From the cell containing the given text, extract its center point as (x, y) coordinate. 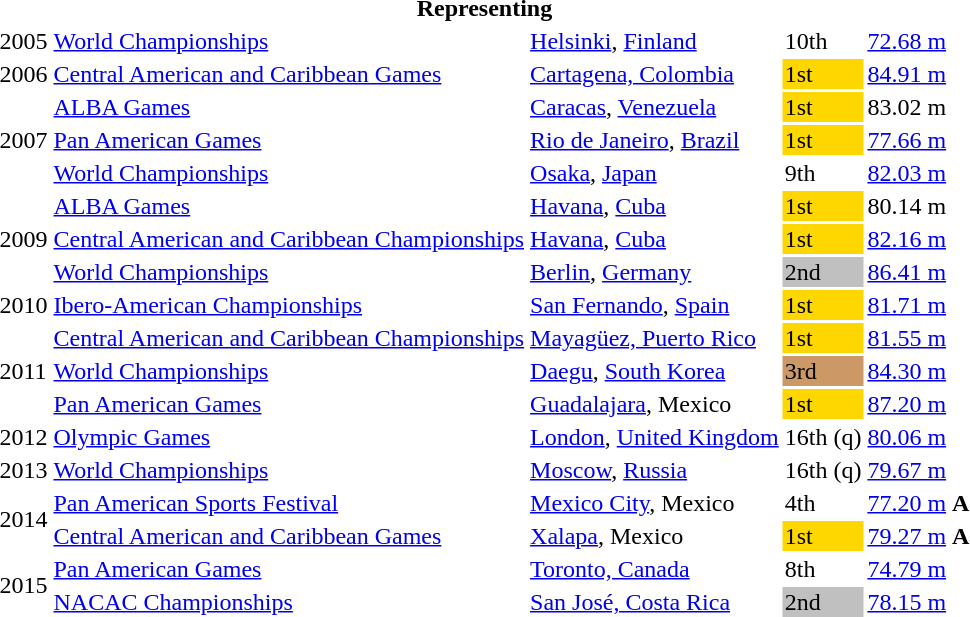
10th (823, 41)
London, United Kingdom (655, 437)
9th (823, 173)
Guadalajara, Mexico (655, 404)
Daegu, South Korea (655, 371)
3rd (823, 371)
Osaka, Japan (655, 173)
4th (823, 503)
Caracas, Venezuela (655, 107)
Helsinki, Finland (655, 41)
Rio de Janeiro, Brazil (655, 140)
8th (823, 569)
Ibero-American Championships (289, 305)
NACAC Championships (289, 602)
Berlin, Germany (655, 272)
Xalapa, Mexico (655, 536)
San Fernando, Spain (655, 305)
Toronto, Canada (655, 569)
Pan American Sports Festival (289, 503)
Mayagüez, Puerto Rico (655, 338)
Cartagena, Colombia (655, 74)
Olympic Games (289, 437)
Moscow, Russia (655, 470)
Mexico City, Mexico (655, 503)
San José, Costa Rica (655, 602)
